Extract the [x, y] coordinate from the center of the cell holding the provided text.  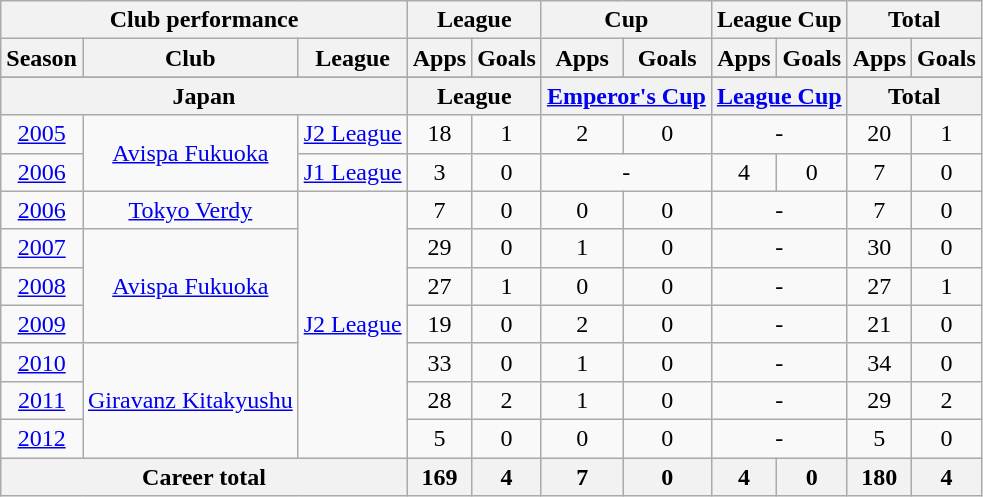
169 [439, 477]
2005 [42, 134]
2008 [42, 286]
30 [879, 248]
Japan [204, 96]
Career total [204, 477]
33 [439, 362]
2010 [42, 362]
20 [879, 134]
Emperor's Cup [626, 96]
2009 [42, 324]
Tokyo Verdy [190, 210]
Cup [626, 20]
19 [439, 324]
Club [190, 58]
18 [439, 134]
2011 [42, 400]
Club performance [204, 20]
180 [879, 477]
34 [879, 362]
J1 League [352, 172]
Giravanz Kitakyushu [190, 400]
3 [439, 172]
2007 [42, 248]
2012 [42, 438]
28 [439, 400]
Season [42, 58]
21 [879, 324]
